Scan for the cell matching the given text and deliver its (X, Y) coordinate at center. 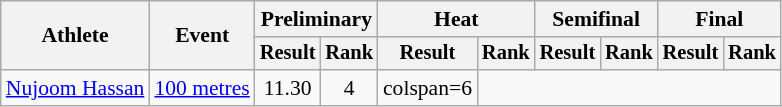
Athlete (76, 36)
4 (349, 88)
Nujoom Hassan (76, 88)
11.30 (288, 88)
Preliminary (316, 19)
100 metres (202, 88)
Semifinal (596, 19)
colspan=6 (428, 88)
Final (720, 19)
Heat (456, 19)
Event (202, 36)
